Search for the cell housing the specified text and yield its [x, y] center coordinate. 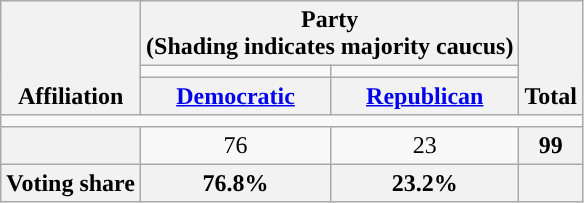
76.8% [236, 183]
23.2% [425, 183]
Republican [425, 96]
Voting share [71, 183]
Party (Shading indicates majority caucus) [330, 34]
23 [425, 145]
Affiliation [71, 58]
Democratic [236, 96]
Total [551, 58]
76 [236, 145]
99 [551, 145]
